Output the (x, y) coordinate of the center of the cell containing the given text.  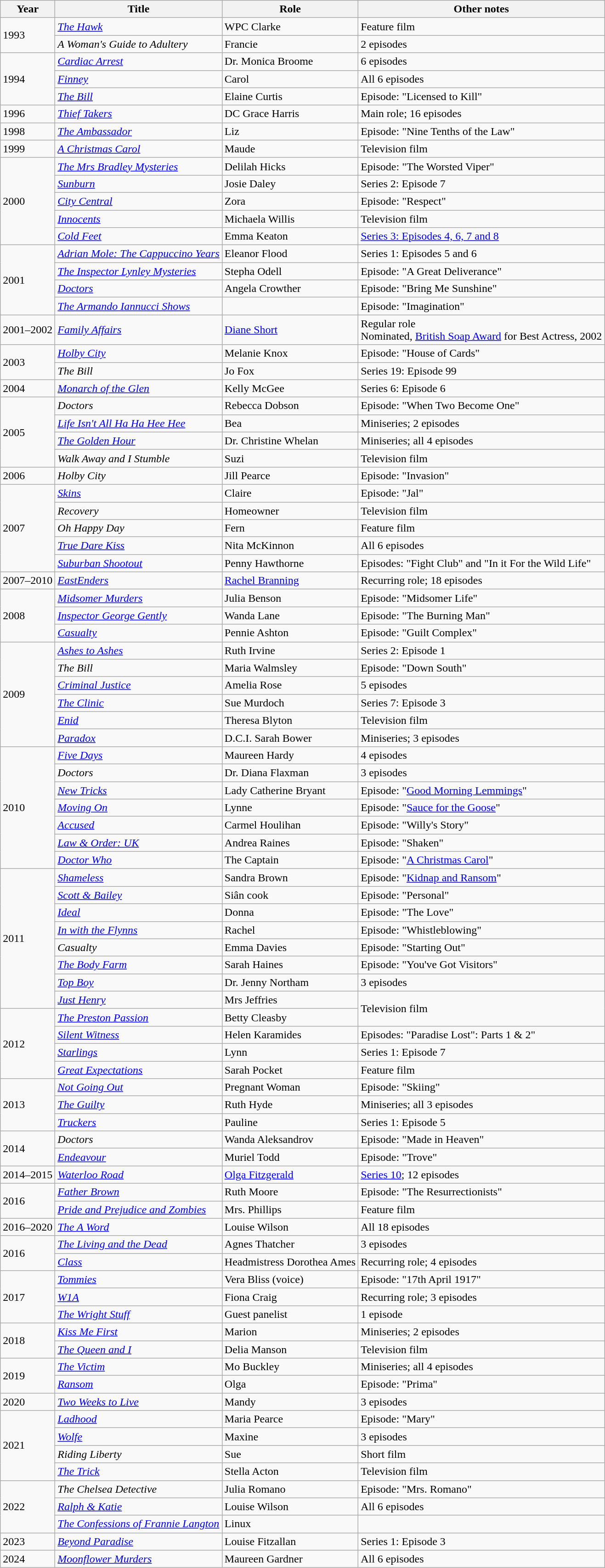
Skins (139, 493)
Class (139, 1262)
Episode: "Mary" (481, 1419)
Enid (139, 720)
Mrs Jeffries (290, 1000)
Francie (290, 44)
The Inspector Lynley Mysteries (139, 271)
2007 (28, 528)
Bea (290, 423)
Episode: "Down South" (481, 668)
Episode: "Willy's Story" (481, 825)
Homeowner (290, 511)
Starlings (139, 1052)
Episodes: "Fight Club" and "In it For the Wild Life" (481, 563)
The Wright Stuff (139, 1314)
Cardiac Arrest (139, 62)
2001–2002 (28, 330)
Linux (290, 1524)
Guest panelist (290, 1314)
2024 (28, 1559)
Series 10; 12 episodes (481, 1175)
Miniseries; all 3 episodes (481, 1105)
Jill Pearce (290, 476)
Regular role Nominated, British Soap Award for Best Actress, 2002 (481, 330)
The Armando Iannucci Shows (139, 306)
The A Word (139, 1227)
Episode: "Prima" (481, 1384)
The Clinic (139, 703)
D.C.I. Sarah Bower (290, 738)
Series 7: Episode 3 (481, 703)
2014–2015 (28, 1175)
Nita McKinnon (290, 546)
2007–2010 (28, 581)
Episode: "Skiing" (481, 1087)
All 18 episodes (481, 1227)
Jo Fox (290, 371)
2000 (28, 201)
The Ambassador (139, 131)
Ruth Irvine (290, 650)
2003 (28, 362)
Series 1: Episode 7 (481, 1052)
Vera Bliss (voice) (290, 1279)
Episode: "Kidnap and Ransom" (481, 878)
Sarah Haines (290, 965)
Recovery (139, 511)
Episode: "Good Morning Lemmings" (481, 790)
Truckers (139, 1122)
Ransom (139, 1384)
Episode: "The Resurrectionists" (481, 1192)
6 episodes (481, 62)
Siân cook (290, 895)
1996 (28, 114)
Main role; 16 episodes (481, 114)
Episode: "Starting Out" (481, 947)
Zora (290, 201)
Fiona Craig (290, 1297)
Kiss Me First (139, 1332)
Role (290, 9)
2 episodes (481, 44)
Angela Crowther (290, 289)
Waterloo Road (139, 1175)
Family Affairs (139, 330)
Cold Feet (139, 236)
Pride and Prejudice and Zombies (139, 1210)
Mo Buckley (290, 1367)
2016–2020 (28, 1227)
Emma Keaton (290, 236)
2008 (28, 616)
2023 (28, 1541)
DC Grace Harris (290, 114)
Maxine (290, 1437)
True Dare Kiss (139, 546)
The Guilty (139, 1105)
Amelia Rose (290, 685)
A Christmas Carol (139, 149)
Short film (481, 1454)
Episode: "Midsomer Life" (481, 598)
The Body Farm (139, 965)
Episode: "House of Cards" (481, 353)
2006 (28, 476)
Episodes: "Paradise Lost": Parts 1 & 2" (481, 1035)
In with the Flynns (139, 930)
Episode: "Sauce for the Goose" (481, 808)
Josie Daley (290, 184)
The Mrs Bradley Mysteries (139, 166)
Series 1: Episode 3 (481, 1541)
Moving On (139, 808)
Julia Romano (290, 1489)
Just Henry (139, 1000)
Elaine Curtis (290, 96)
2018 (28, 1340)
Recurring role; 3 episodes (481, 1297)
Life Isn't All Ha Ha Hee Hee (139, 423)
Episode: "Guilt Complex" (481, 633)
Criminal Justice (139, 685)
Episode: "17th April 1917" (481, 1279)
Monarch of the Glen (139, 388)
Episode: "The Worsted Viper" (481, 166)
Series 1: Episodes 5 and 6 (481, 254)
Delilah Hicks (290, 166)
The Victim (139, 1367)
Dr. Christine Whelan (290, 441)
Delia Manson (290, 1349)
Tommies (139, 1279)
Theresa Blyton (290, 720)
Series 2: Episode 1 (481, 650)
Episode: "Trove" (481, 1157)
Dr. Diana Flaxman (290, 773)
Recurring role; 18 episodes (481, 581)
Betty Cleasby (290, 1017)
Penny Hawthorne (290, 563)
Wolfe (139, 1437)
Pregnant Woman (290, 1087)
Maude (290, 149)
Year (28, 9)
Ralph & Katie (139, 1506)
Episode: "Invasion" (481, 476)
Five Days (139, 755)
Accused (139, 825)
Series 1: Episode 5 (481, 1122)
Pennie Ashton (290, 633)
Suzi (290, 458)
Series 6: Episode 6 (481, 388)
Series 2: Episode 7 (481, 184)
The Trick (139, 1472)
Great Expectations (139, 1070)
2014 (28, 1148)
Suburban Shootout (139, 563)
WPC Clarke (290, 27)
Episode: "Jal" (481, 493)
Maria Pearce (290, 1419)
Lady Catherine Bryant (290, 790)
Julia Benson (290, 598)
Ruth Hyde (290, 1105)
Kelly McGee (290, 388)
The Living and the Dead (139, 1244)
Marion (290, 1332)
Wanda Aleksandrov (290, 1140)
Paradox (139, 738)
Sue Murdoch (290, 703)
Walk Away and I Stumble (139, 458)
Episode: "Nine Tenths of the Law" (481, 131)
Episode: "A Great Deliverance" (481, 271)
Sarah Pocket (290, 1070)
Agnes Thatcher (290, 1244)
Rachel Branning (290, 581)
Helen Karamides (290, 1035)
Oh Happy Day (139, 528)
Episode: "Bring Me Sunshine" (481, 289)
Not Going Out (139, 1087)
Episode: "Shaken" (481, 843)
Episode: "Whistleblowing" (481, 930)
Dr. Jenny Northam (290, 982)
Doctor Who (139, 860)
Episode: "A Christmas Carol" (481, 860)
2001 (28, 280)
Wanda Lane (290, 616)
Top Boy (139, 982)
Melanie Knox (290, 353)
Series 3: Episodes 4, 6, 7 and 8 (481, 236)
Recurring role; 4 episodes (481, 1262)
Eleanor Flood (290, 254)
The Confessions of Frannie Langton (139, 1524)
Liz (290, 131)
2019 (28, 1376)
Emma Davies (290, 947)
Episode: "Mrs. Romano" (481, 1489)
Miniseries; 3 episodes (481, 738)
Episode: "Imagination" (481, 306)
Two Weeks to Live (139, 1402)
EastEnders (139, 581)
Inspector George Gently (139, 616)
2004 (28, 388)
Headmistress Dorothea Ames (290, 1262)
Episode: "The Love" (481, 913)
Law & Order: UK (139, 843)
Rebecca Dobson (290, 406)
Maureen Gardner (290, 1559)
Maureen Hardy (290, 755)
Lynne (290, 808)
Sue (290, 1454)
A Woman's Guide to Adultery (139, 44)
Ashes to Ashes (139, 650)
2013 (28, 1105)
Mrs. Phillips (290, 1210)
The Preston Passion (139, 1017)
Olga (290, 1384)
Olga Fitzgerald (290, 1175)
Thief Takers (139, 114)
The Chelsea Detective (139, 1489)
Series 19: Episode 99 (481, 371)
Claire (290, 493)
City Central (139, 201)
Carol (290, 79)
Ruth Moore (290, 1192)
4 episodes (481, 755)
Episode: "Licensed to Kill" (481, 96)
Muriel Todd (290, 1157)
The Queen and I (139, 1349)
Michaela Willis (290, 219)
Episode: "Respect" (481, 201)
Rachel (290, 930)
Riding Liberty (139, 1454)
2005 (28, 432)
Endeavour (139, 1157)
Lynn (290, 1052)
Mandy (290, 1402)
Innocents (139, 219)
Ladhood (139, 1419)
Episode: "You've Got Visitors" (481, 965)
Father Brown (139, 1192)
Diane Short (290, 330)
2010 (28, 807)
Fern (290, 528)
2011 (28, 939)
Finney (139, 79)
Episode: "When Two Become One" (481, 406)
Title (139, 9)
Pauline (290, 1122)
1993 (28, 35)
Episode: "The Burning Man" (481, 616)
Dr. Monica Broome (290, 62)
2020 (28, 1402)
2012 (28, 1043)
Silent Witness (139, 1035)
Episode: "Made in Heaven" (481, 1140)
Shameless (139, 878)
New Tricks (139, 790)
Stepha Odell (290, 271)
1998 (28, 131)
Other notes (481, 9)
Midsomer Murders (139, 598)
Beyond Paradise (139, 1541)
Maria Walmsley (290, 668)
2009 (28, 694)
Adrian Mole: The Cappuccino Years (139, 254)
1 episode (481, 1314)
The Hawk (139, 27)
The Captain (290, 860)
Donna (290, 913)
Sandra Brown (290, 878)
Stella Acton (290, 1472)
The Golden Hour (139, 441)
5 episodes (481, 685)
Andrea Raines (290, 843)
Sunburn (139, 184)
1994 (28, 79)
Carmel Houlihan (290, 825)
2022 (28, 1506)
Ideal (139, 913)
2021 (28, 1445)
W1A (139, 1297)
2017 (28, 1297)
Louise Fitzallan (290, 1541)
Episode: "Personal" (481, 895)
Scott & Bailey (139, 895)
Moonflower Murders (139, 1559)
1999 (28, 149)
